Return the (x, y) coordinate for the center point of the cell that contains the specified text.  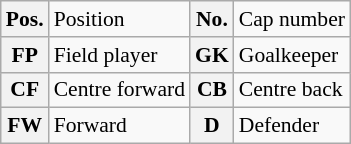
D (212, 126)
Pos. (25, 19)
CB (212, 90)
Goalkeeper (292, 55)
Field player (120, 55)
Centre forward (120, 90)
Cap number (292, 19)
Centre back (292, 90)
FW (25, 126)
No. (212, 19)
GK (212, 55)
CF (25, 90)
Defender (292, 126)
Position (120, 19)
Forward (120, 126)
FP (25, 55)
